Scan for the cell matching the given text and deliver its [X, Y] coordinate at center. 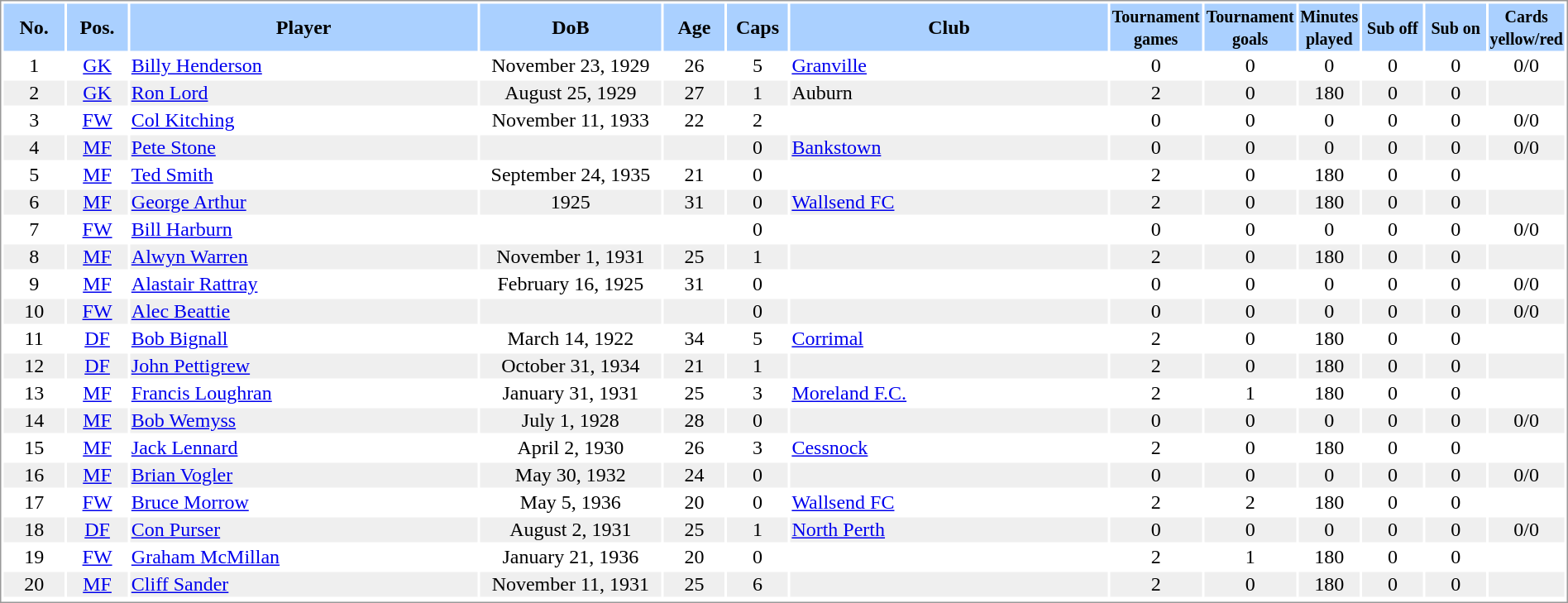
May 5, 1936 [571, 502]
January 21, 1936 [571, 557]
April 2, 1930 [571, 447]
May 30, 1932 [571, 476]
28 [695, 421]
November 1, 1931 [571, 257]
Sub off [1393, 26]
No. [33, 26]
27 [695, 93]
Bill Harburn [304, 229]
Graham McMillan [304, 557]
George Arthur [304, 203]
Francis Loughran [304, 393]
Minutesplayed [1329, 26]
4 [33, 148]
Bankstown [949, 148]
Bruce Morrow [304, 502]
Corrimal [949, 338]
12 [33, 366]
34 [695, 338]
August 25, 1929 [571, 93]
Jack Lennard [304, 447]
November 23, 1929 [571, 65]
Billy Henderson [304, 65]
16 [33, 476]
John Pettigrew [304, 366]
18 [33, 530]
11 [33, 338]
March 14, 1922 [571, 338]
Moreland F.C. [949, 393]
1925 [571, 203]
Tournamentgoals [1250, 26]
24 [695, 476]
November 11, 1931 [571, 585]
July 1, 1928 [571, 421]
Ron Lord [304, 93]
Alwyn Warren [304, 257]
Player [304, 26]
19 [33, 557]
Auburn [949, 93]
North Perth [949, 530]
Cliff Sander [304, 585]
13 [33, 393]
Club [949, 26]
22 [695, 120]
Bob Bignall [304, 338]
Sub on [1456, 26]
Tournamentgames [1156, 26]
Granville [949, 65]
September 24, 1935 [571, 175]
Cardsyellow/red [1527, 26]
February 16, 1925 [571, 284]
Con Purser [304, 530]
Brian Vogler [304, 476]
17 [33, 502]
14 [33, 421]
9 [33, 284]
Pete Stone [304, 148]
Alastair Rattray [304, 284]
10 [33, 312]
7 [33, 229]
15 [33, 447]
Alec Beattie [304, 312]
November 11, 1933 [571, 120]
Cessnock [949, 447]
Pos. [98, 26]
January 31, 1931 [571, 393]
8 [33, 257]
DoB [571, 26]
Col Kitching [304, 120]
Caps [758, 26]
Ted Smith [304, 175]
October 31, 1934 [571, 366]
Age [695, 26]
August 2, 1931 [571, 530]
Bob Wemyss [304, 421]
